Search for the cell housing the specified text and yield its (x, y) center coordinate. 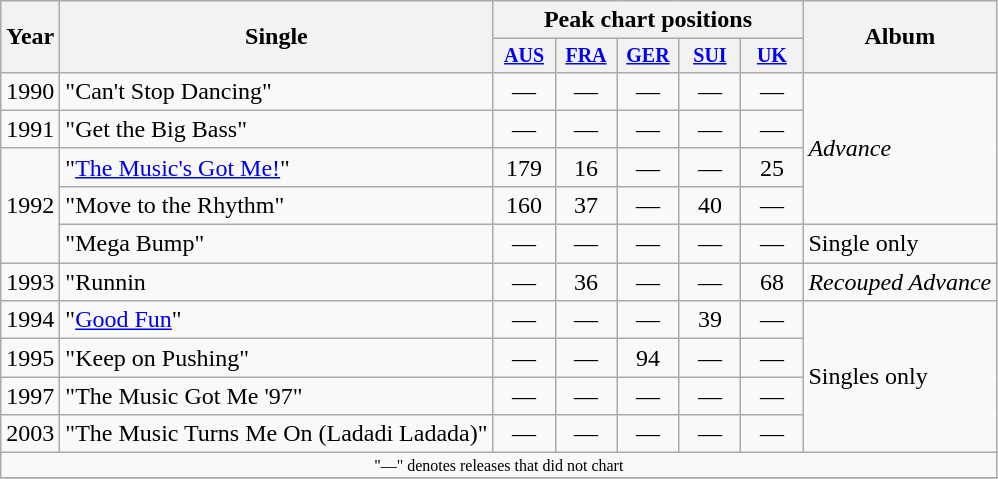
"The Music Got Me '97" (276, 396)
1994 (30, 320)
39 (710, 320)
GER (648, 56)
"Good Fun" (276, 320)
94 (648, 358)
FRA (586, 56)
"—" denotes releases that did not chart (499, 465)
"The Music Turns Me On (Ladadi Ladada)" (276, 434)
37 (586, 205)
1992 (30, 205)
1990 (30, 91)
2003 (30, 434)
1995 (30, 358)
36 (586, 282)
Album (900, 37)
UK (772, 56)
"The Music's Got Me!" (276, 167)
"Can't Stop Dancing" (276, 91)
Advance (900, 148)
Single only (900, 244)
SUI (710, 56)
"Runnin (276, 282)
Year (30, 37)
AUS (524, 56)
68 (772, 282)
"Keep on Pushing" (276, 358)
Single (276, 37)
1991 (30, 129)
40 (710, 205)
"Get the Big Bass" (276, 129)
"Mega Bump" (276, 244)
Singles only (900, 377)
Recouped Advance (900, 282)
Peak chart positions (648, 20)
160 (524, 205)
16 (586, 167)
1997 (30, 396)
25 (772, 167)
"Move to the Rhythm" (276, 205)
1993 (30, 282)
179 (524, 167)
